From the cell containing the given text, extract its center point as (X, Y) coordinate. 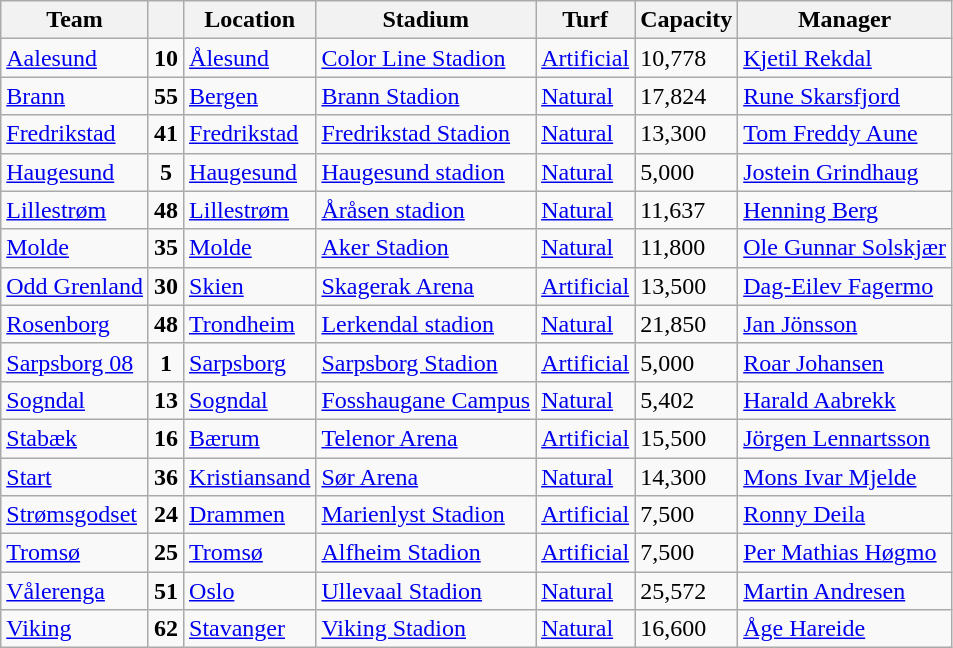
25,572 (686, 591)
Start (75, 477)
Dag-Eilev Fagermo (845, 286)
Harald Aabrekk (845, 400)
16,600 (686, 629)
Oslo (250, 591)
Bærum (250, 438)
1 (166, 362)
Stadium (426, 20)
Stavanger (250, 629)
Aker Stadion (426, 248)
Mons Ivar Mjelde (845, 477)
Turf (586, 20)
Sør Arena (426, 477)
16 (166, 438)
Martin Andresen (845, 591)
Vålerenga (75, 591)
Åge Hareide (845, 629)
Ole Gunnar Solskjær (845, 248)
Viking Stadion (426, 629)
41 (166, 134)
36 (166, 477)
Aalesund (75, 58)
Rune Skarsfjord (845, 96)
Brann Stadion (426, 96)
Skien (250, 286)
13 (166, 400)
Jostein Grindhaug (845, 172)
13,300 (686, 134)
Location (250, 20)
10 (166, 58)
Fredrikstad Stadion (426, 134)
Åråsen stadion (426, 210)
Haugesund stadion (426, 172)
Roar Johansen (845, 362)
Marienlyst Stadion (426, 515)
Lerkendal stadion (426, 324)
Drammen (250, 515)
Kristiansand (250, 477)
25 (166, 553)
Capacity (686, 20)
Jan Jönsson (845, 324)
Sarpsborg Stadion (426, 362)
10,778 (686, 58)
51 (166, 591)
Brann (75, 96)
Tom Freddy Aune (845, 134)
Color Line Stadion (426, 58)
Alfheim Stadion (426, 553)
Telenor Arena (426, 438)
17,824 (686, 96)
Henning Berg (845, 210)
Rosenborg (75, 324)
15,500 (686, 438)
Trondheim (250, 324)
Ronny Deila (845, 515)
14,300 (686, 477)
Jörgen Lennartsson (845, 438)
Stabæk (75, 438)
Strømsgodset (75, 515)
Ullevaal Stadion (426, 591)
Odd Grenland (75, 286)
Kjetil Rekdal (845, 58)
Viking (75, 629)
35 (166, 248)
11,637 (686, 210)
Fosshaugane Campus (426, 400)
55 (166, 96)
11,800 (686, 248)
Sarpsborg 08 (75, 362)
5 (166, 172)
21,850 (686, 324)
Bergen (250, 96)
Per Mathias Høgmo (845, 553)
Skagerak Arena (426, 286)
62 (166, 629)
30 (166, 286)
Team (75, 20)
13,500 (686, 286)
Manager (845, 20)
5,402 (686, 400)
24 (166, 515)
Sarpsborg (250, 362)
Ålesund (250, 58)
